Extract the (X, Y) coordinate from the center of the cell holding the provided text.  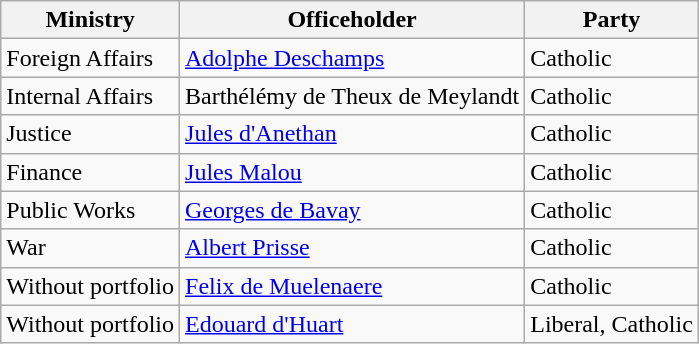
Jules d'Anethan (352, 134)
Finance (90, 172)
Foreign Affairs (90, 58)
War (90, 248)
Public Works (90, 210)
Georges de Bavay (352, 210)
Ministry (90, 20)
Albert Prisse (352, 248)
Internal Affairs (90, 96)
Justice (90, 134)
Felix de Muelenaere (352, 286)
Barthélémy de Theux de Meylandt (352, 96)
Liberal, Catholic (612, 324)
Party (612, 20)
Adolphe Deschamps (352, 58)
Edouard d'Huart (352, 324)
Jules Malou (352, 172)
Officeholder (352, 20)
